From the cell containing the given text, extract its center point as (x, y) coordinate. 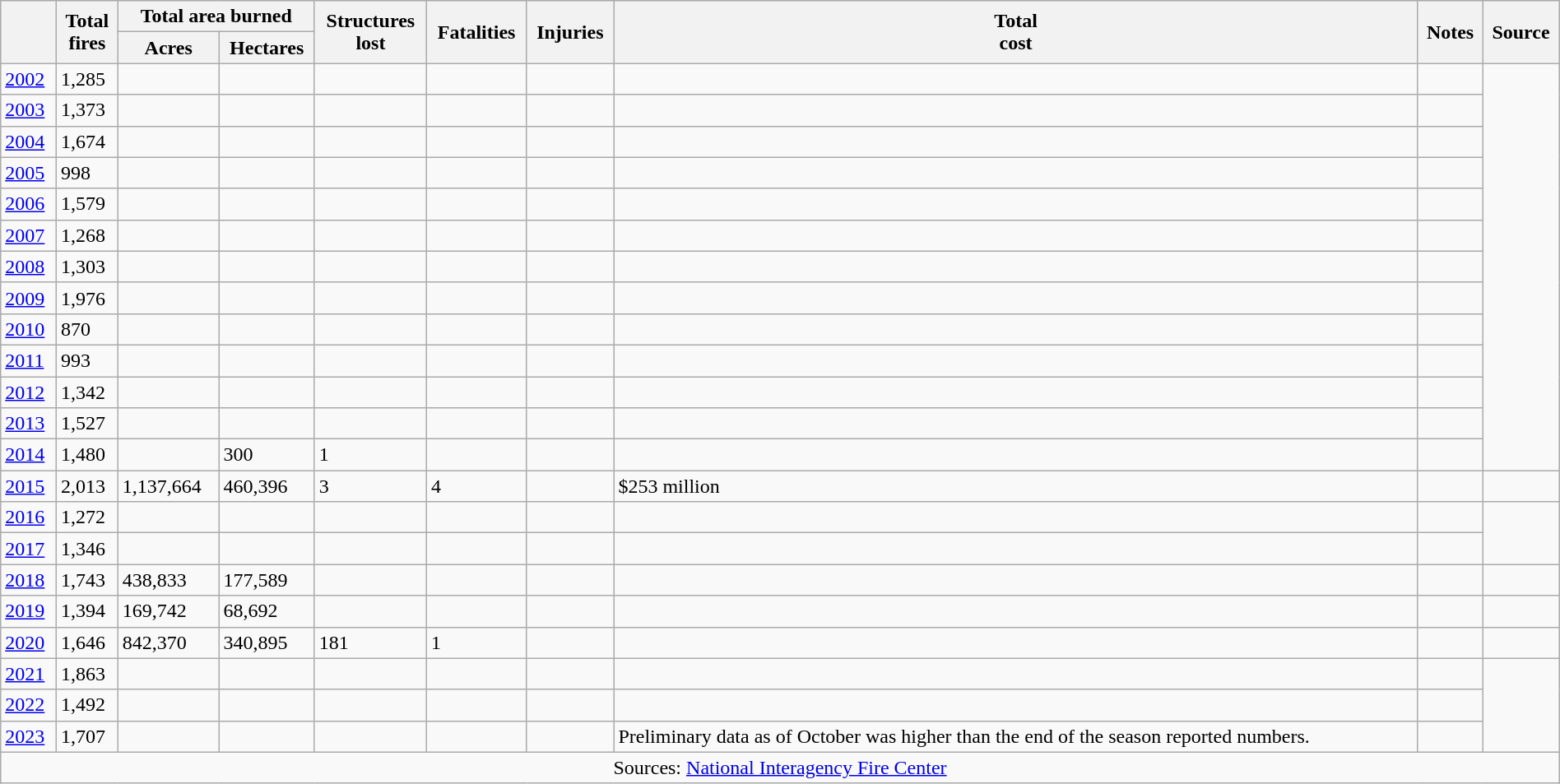
340,895 (267, 643)
2003 (29, 110)
1,492 (87, 705)
1,707 (87, 736)
$253 million (1015, 486)
1,272 (87, 517)
2002 (29, 79)
1,303 (87, 267)
438,833 (168, 580)
177,589 (267, 580)
Hectares (267, 48)
1,137,664 (168, 486)
4 (476, 486)
1,285 (87, 79)
1,674 (87, 141)
1,976 (87, 298)
2004 (29, 141)
Source (1521, 32)
2017 (29, 549)
2019 (29, 611)
1,342 (87, 392)
2006 (29, 204)
2020 (29, 643)
2013 (29, 424)
Acres (168, 48)
Injuries (570, 32)
68,692 (267, 611)
Total area burned (216, 16)
2023 (29, 736)
1,579 (87, 204)
Structureslost (370, 32)
1,863 (87, 674)
300 (267, 455)
1,373 (87, 110)
2008 (29, 267)
2016 (29, 517)
1,480 (87, 455)
2018 (29, 580)
2009 (29, 298)
460,396 (267, 486)
2007 (29, 235)
181 (370, 643)
870 (87, 329)
998 (87, 173)
2010 (29, 329)
1,346 (87, 549)
2015 (29, 486)
2012 (29, 392)
Notes (1450, 32)
2,013 (87, 486)
1,527 (87, 424)
1,743 (87, 580)
2005 (29, 173)
Preliminary data as of October was higher than the end of the season reported numbers. (1015, 736)
1,394 (87, 611)
842,370 (168, 643)
169,742 (168, 611)
2021 (29, 674)
1,268 (87, 235)
Totalfires (87, 32)
1,646 (87, 643)
2014 (29, 455)
2011 (29, 360)
Fatalities (476, 32)
Totalcost (1015, 32)
2022 (29, 705)
993 (87, 360)
3 (370, 486)
Sources: National Interagency Fire Center (780, 768)
